Search for the cell housing the specified text and yield its (x, y) center coordinate. 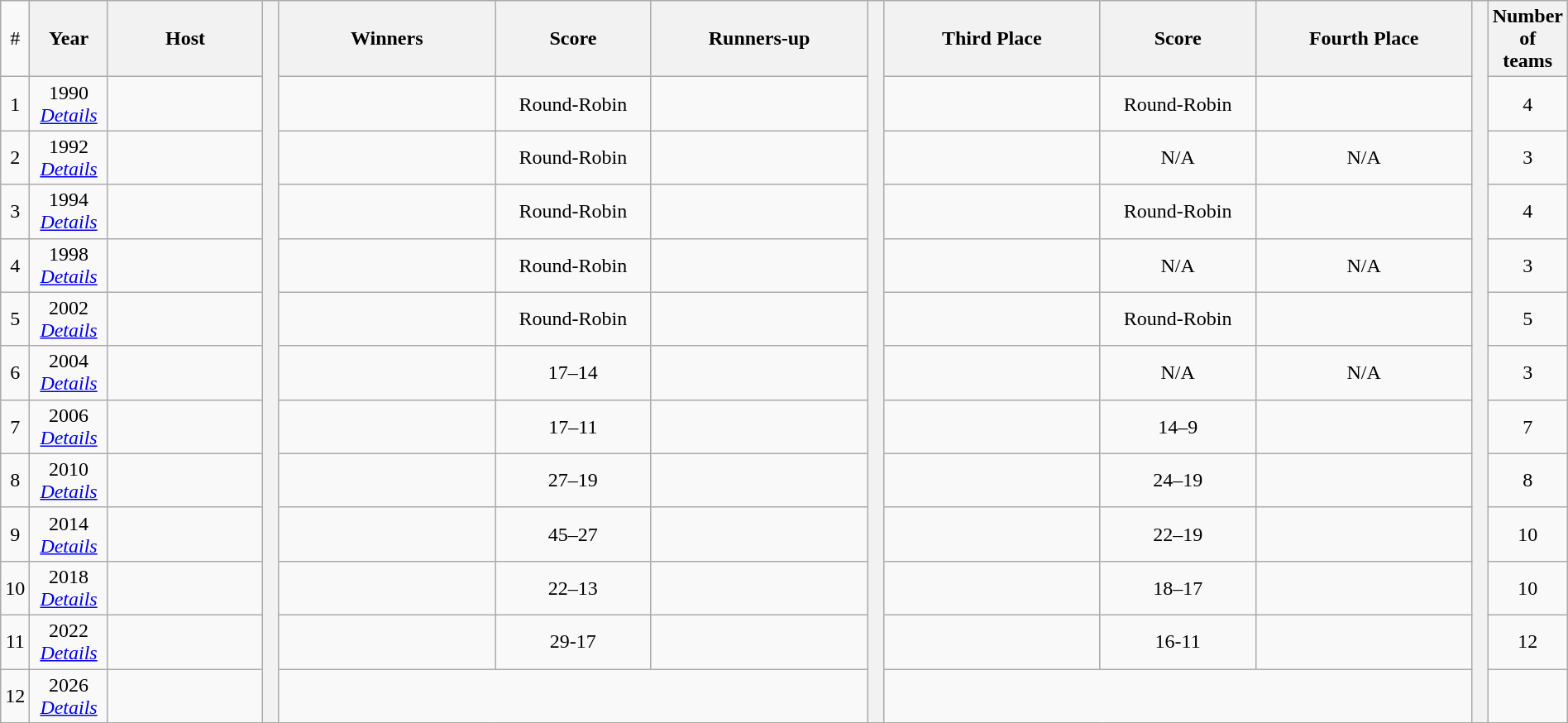
1 (15, 104)
29-17 (573, 642)
Winners (387, 39)
Year (69, 39)
9 (15, 534)
16-11 (1178, 642)
14–9 (1178, 427)
2002 Details (69, 319)
6 (15, 372)
1994 Details (69, 212)
2 (15, 157)
22–13 (573, 587)
11 (15, 642)
Runners-up (759, 39)
24–19 (1178, 480)
18–17 (1178, 587)
27–19 (573, 480)
1998 Details (69, 265)
1990 Details (69, 104)
2004 Details (69, 372)
17–14 (573, 372)
Number of teams (1527, 39)
2022 Details (69, 642)
17–11 (573, 427)
Fourth Place (1364, 39)
2018 Details (69, 587)
45–27 (573, 534)
Host (185, 39)
2026 Details (69, 695)
2006 Details (69, 427)
2010 Details (69, 480)
2014 Details (69, 534)
Third Place (992, 39)
1992 Details (69, 157)
# (15, 39)
22–19 (1178, 534)
